Output the (x, y) coordinate of the center of the cell containing the given text.  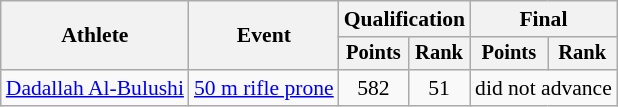
Qualification (404, 19)
Athlete (95, 36)
Final (544, 19)
51 (439, 88)
did not advance (544, 88)
582 (374, 88)
Dadallah Al-Bulushi (95, 88)
Event (264, 36)
50 m rifle prone (264, 88)
